Return [X, Y] of the center of cell containing provided text 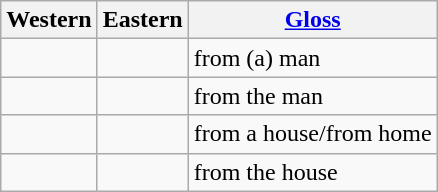
Gloss [312, 20]
Eastern [142, 20]
from a house/from home [312, 134]
from the house [312, 172]
Western [49, 20]
from (a) man [312, 58]
from the man [312, 96]
